Determine the [X, Y] coordinate at the center of the cell enclosing the given text.  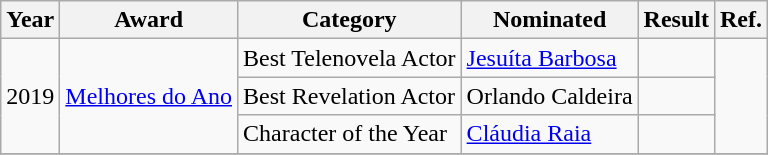
Year [30, 20]
Ref. [740, 20]
Cláudia Raia [550, 134]
Nominated [550, 20]
Award [149, 20]
Result [676, 20]
Character of the Year [350, 134]
Best Revelation Actor [350, 96]
Orlando Caldeira [550, 96]
Jesuíta Barbosa [550, 58]
Melhores do Ano [149, 96]
Category [350, 20]
2019 [30, 96]
Best Telenovela Actor [350, 58]
